Scan for the cell matching the given text and deliver its [x, y] coordinate at center. 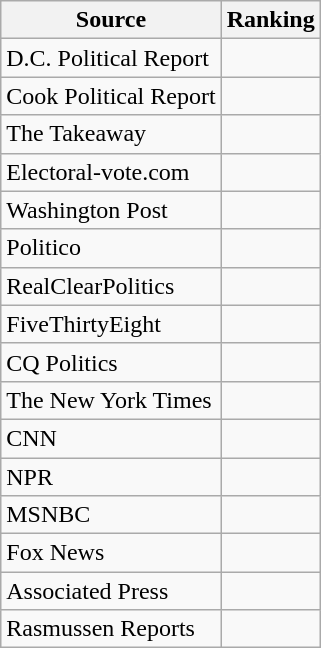
MSNBC [111, 515]
Associated Press [111, 591]
NPR [111, 477]
The Takeaway [111, 134]
The New York Times [111, 400]
RealClearPolitics [111, 286]
Washington Post [111, 210]
CQ Politics [111, 362]
Rasmussen Reports [111, 629]
Electoral-vote.com [111, 172]
CNN [111, 438]
FiveThirtyEight [111, 324]
Source [111, 20]
Fox News [111, 553]
Cook Political Report [111, 96]
Politico [111, 248]
D.C. Political Report [111, 58]
Ranking [270, 20]
